Extract the [X, Y] coordinate from the center of the cell holding the provided text.  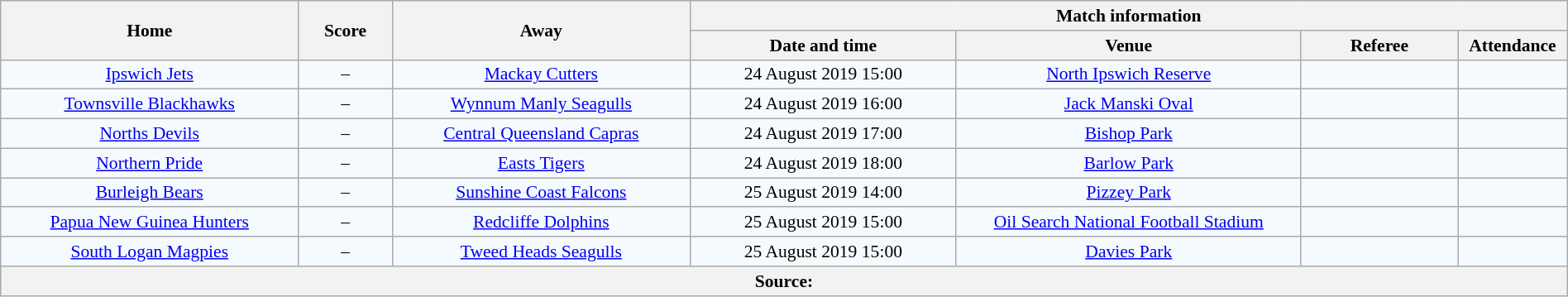
Wynnum Manly Seagulls [541, 104]
Easts Tigers [541, 163]
Score [346, 30]
Redcliffe Dolphins [541, 223]
25 August 2019 14:00 [823, 193]
24 August 2019 17:00 [823, 134]
Burleigh Bears [150, 193]
Jack Manski Oval [1128, 104]
Venue [1128, 46]
Ipswich Jets [150, 74]
Northern Pride [150, 163]
Tweed Heads Seagulls [541, 251]
North Ipswich Reserve [1128, 74]
Attendance [1513, 46]
Barlow Park [1128, 163]
Source: [784, 281]
Oil Search National Football Stadium [1128, 223]
Match information [1128, 16]
Date and time [823, 46]
Mackay Cutters [541, 74]
Home [150, 30]
Papua New Guinea Hunters [150, 223]
Norths Devils [150, 134]
Away [541, 30]
Central Queensland Capras [541, 134]
24 August 2019 18:00 [823, 163]
Davies Park [1128, 251]
South Logan Magpies [150, 251]
24 August 2019 15:00 [823, 74]
Bishop Park [1128, 134]
Townsville Blackhawks [150, 104]
Sunshine Coast Falcons [541, 193]
Referee [1379, 46]
24 August 2019 16:00 [823, 104]
Pizzey Park [1128, 193]
